Search for the cell housing the specified text and yield its [x, y] center coordinate. 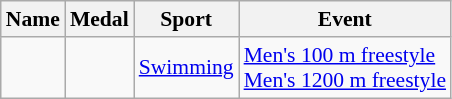
Men's 100 m freestyleMen's 1200 m freestyle [345, 68]
Sport [186, 19]
Medal [100, 19]
Swimming [186, 68]
Name [33, 19]
Event [345, 19]
